Find where the given text appears and provide that cell's center as [x, y] coordinate. 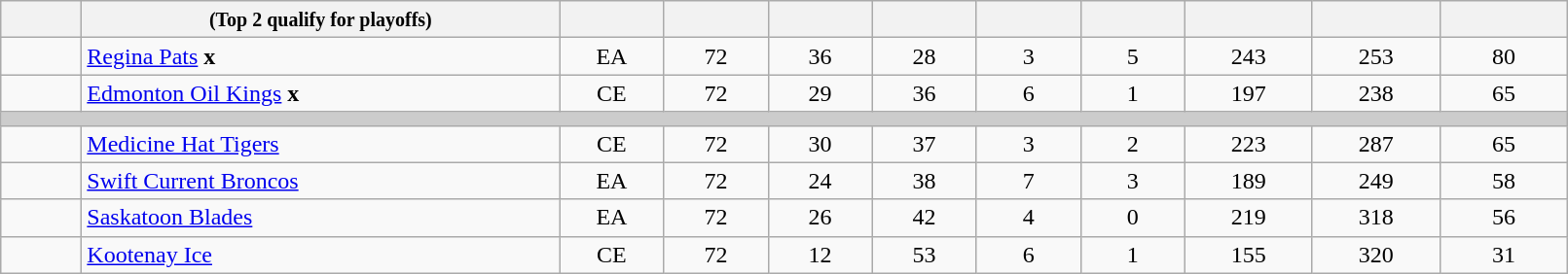
7 [1028, 181]
53 [925, 255]
155 [1248, 255]
56 [1503, 218]
29 [820, 93]
0 [1133, 218]
189 [1248, 181]
197 [1248, 93]
5 [1133, 56]
(Top 2 qualify for playoffs) [321, 19]
320 [1376, 255]
219 [1248, 218]
2 [1133, 144]
243 [1248, 56]
Swift Current Broncos [321, 181]
Regina Pats x [321, 56]
58 [1503, 181]
12 [820, 255]
Edmonton Oil Kings x [321, 93]
28 [925, 56]
80 [1503, 56]
24 [820, 181]
223 [1248, 144]
4 [1028, 218]
37 [925, 144]
287 [1376, 144]
238 [1376, 93]
Medicine Hat Tigers [321, 144]
31 [1503, 255]
30 [820, 144]
318 [1376, 218]
38 [925, 181]
Kootenay Ice [321, 255]
249 [1376, 181]
26 [820, 218]
42 [925, 218]
Saskatoon Blades [321, 218]
253 [1376, 56]
